Identify which cell holds the provided text, then report its [x, y] central coordinate. 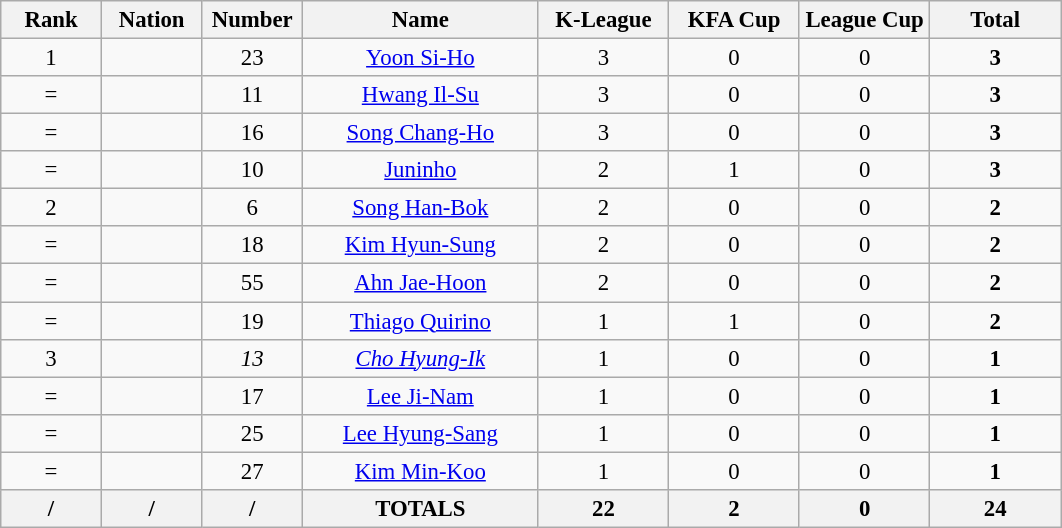
Name [421, 20]
Lee Ji-Nam [421, 396]
19 [252, 321]
Kim Min-Koo [421, 471]
17 [252, 396]
13 [252, 358]
K-League [604, 20]
25 [252, 433]
KFA Cup [734, 20]
TOTALS [421, 509]
Total [996, 20]
Yoon Si-Ho [421, 58]
11 [252, 95]
22 [604, 509]
Song Han-Bok [421, 208]
27 [252, 471]
18 [252, 245]
Number [252, 20]
Juninho [421, 170]
Thiago Quirino [421, 321]
55 [252, 283]
Ahn Jae-Hoon [421, 283]
23 [252, 58]
10 [252, 170]
16 [252, 133]
Rank [52, 20]
Cho Hyung-Ik [421, 358]
Kim Hyun-Sung [421, 245]
Song Chang-Ho [421, 133]
League Cup [864, 20]
24 [996, 509]
Nation [152, 20]
Lee Hyung-Sang [421, 433]
6 [252, 208]
Hwang Il-Su [421, 95]
